Detect which cell encompasses the target text, then output its [X, Y] center coordinate. 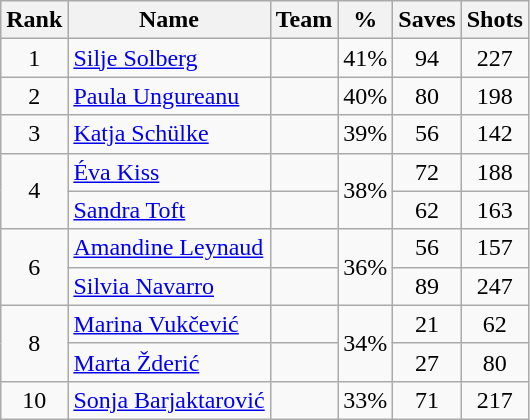
94 [427, 58]
247 [494, 286]
10 [34, 400]
41% [366, 58]
Marta Žderić [169, 362]
Marina Vukčević [169, 324]
157 [494, 248]
3 [34, 134]
Saves [427, 20]
4 [34, 191]
6 [34, 267]
33% [366, 400]
% [366, 20]
89 [427, 286]
Silvia Navarro [169, 286]
34% [366, 343]
Paula Ungureanu [169, 96]
71 [427, 400]
227 [494, 58]
Katja Schülke [169, 134]
142 [494, 134]
39% [366, 134]
Shots [494, 20]
198 [494, 96]
Éva Kiss [169, 172]
163 [494, 210]
21 [427, 324]
Sonja Barjaktarović [169, 400]
Sandra Toft [169, 210]
217 [494, 400]
Team [304, 20]
Name [169, 20]
Silje Solberg [169, 58]
36% [366, 267]
27 [427, 362]
188 [494, 172]
40% [366, 96]
72 [427, 172]
8 [34, 343]
Rank [34, 20]
1 [34, 58]
2 [34, 96]
Amandine Leynaud [169, 248]
38% [366, 191]
